Scan for the cell matching the given text and deliver its [X, Y] coordinate at center. 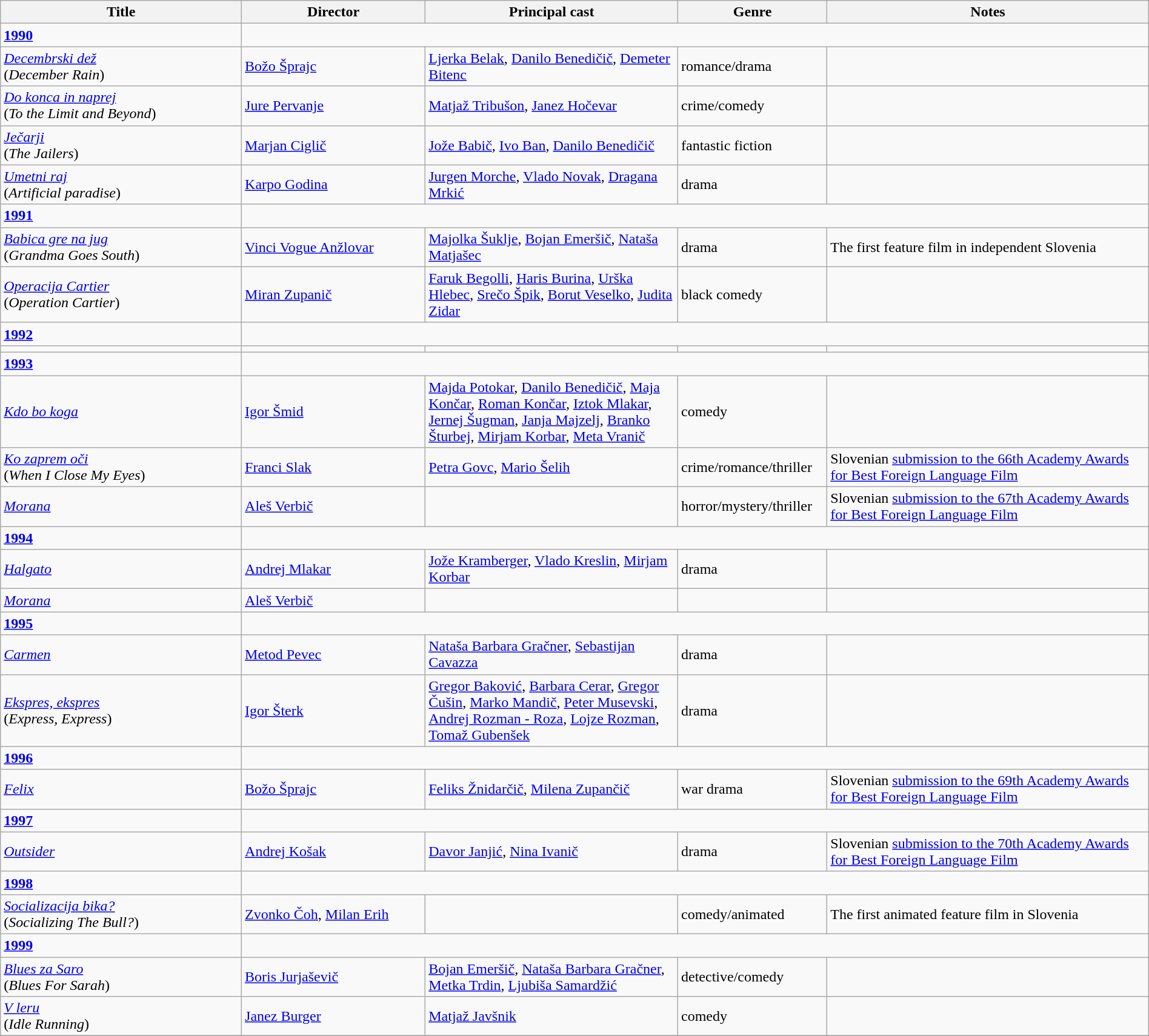
The first feature film in independent Slovenia [988, 247]
Notes [988, 12]
Davor Janjić, Nina Ivanič [551, 852]
Jurgen Morche, Vlado Novak, Dragana Mrkić [551, 184]
Bojan Emeršič, Nataša Barbara Gračner, Metka Trdin, Ljubiša Samardžić [551, 977]
romance/drama [752, 67]
black comedy [752, 294]
Umetni raj(Artificial paradise) [121, 184]
Nataša Barbara Gračner, Sebastijan Cavazza [551, 654]
Jože Kramberger, Vlado Kreslin, Mirjam Korbar [551, 569]
Gregor Baković, Barbara Cerar, Gregor Čušin, Marko Mandič, Peter Musevski, Andrej Rozman - Roza, Lojze Rozman, Tomaž Gubenšek [551, 710]
1992 [121, 334]
1999 [121, 945]
1990 [121, 35]
Igor Šmid [333, 412]
1995 [121, 623]
The first animated feature film in Slovenia [988, 914]
Ekspres, ekspres(Express, Express) [121, 710]
1998 [121, 883]
fantastic fiction [752, 145]
Principal cast [551, 12]
1996 [121, 758]
Slovenian submission to the 69th Academy Awards for Best Foreign Language Film [988, 789]
Felix [121, 789]
Karpo Godina [333, 184]
horror/mystery/thriller [752, 506]
Feliks Žnidarčič, Milena Zupančič [551, 789]
Miran Zupanič [333, 294]
Genre [752, 12]
1997 [121, 820]
V leru(Idle Running) [121, 1017]
Petra Govc, Mario Šelih [551, 468]
Franci Slak [333, 468]
Slovenian submission to the 70th Academy Awards for Best Foreign Language Film [988, 852]
Marjan Ciglič [333, 145]
1991 [121, 216]
Jože Babič, Ivo Ban, Danilo Benedičič [551, 145]
war drama [752, 789]
Jure Pervanje [333, 105]
Metod Pevec [333, 654]
crime/comedy [752, 105]
Halgato [121, 569]
Boris Jurjaševič [333, 977]
Director [333, 12]
Andrej Mlakar [333, 569]
Ljerka Belak, Danilo Benedičič, Demeter Bitenc [551, 67]
Decembrski dež(December Rain) [121, 67]
Igor Šterk [333, 710]
Babica gre na jug(Grandma Goes South) [121, 247]
Title [121, 12]
Slovenian submission to the 67th Academy Awards for Best Foreign Language Film [988, 506]
Faruk Begolli, Haris Burina, Urška Hlebec, Srečo Špik, Borut Veselko, Judita Zidar [551, 294]
Majda Potokar, Danilo Benedičič, Maja Končar, Roman Končar, Iztok Mlakar, Jernej Šugman, Janja Majzelj, Branko Šturbej, Mirjam Korbar, Meta Vranič [551, 412]
Operacija Cartier(Operation Cartier) [121, 294]
crime/romance/thriller [752, 468]
Socializacija bika?(Socializing The Bull?) [121, 914]
Vinci Vogue Anžlovar [333, 247]
Ječarji(The Jailers) [121, 145]
Matjaž Javšnik [551, 1017]
Carmen [121, 654]
Blues za Saro(Blues For Sarah) [121, 977]
Janez Burger [333, 1017]
Slovenian submission to the 66th Academy Awards for Best Foreign Language Film [988, 468]
comedy/animated [752, 914]
Ko zaprem oči(When I Close My Eyes) [121, 468]
detective/comedy [752, 977]
Outsider [121, 852]
Kdo bo koga [121, 412]
1994 [121, 538]
1993 [121, 364]
Do konca in naprej(To the Limit and Beyond) [121, 105]
Majolka Šuklje, Bojan Emeršič, Nataša Matjašec [551, 247]
Matjaž Tribušon, Janez Hočevar [551, 105]
Andrej Košak [333, 852]
Zvonko Čoh, Milan Erih [333, 914]
